Return the (x, y) coordinate for the center point of the cell that contains the specified text.  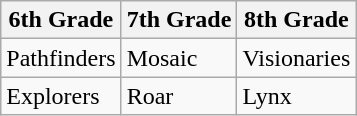
Roar (179, 96)
8th Grade (296, 20)
Pathfinders (61, 58)
Visionaries (296, 58)
Lynx (296, 96)
7th Grade (179, 20)
Mosaic (179, 58)
Explorers (61, 96)
6th Grade (61, 20)
